Search for the cell housing the specified text and yield its (X, Y) center coordinate. 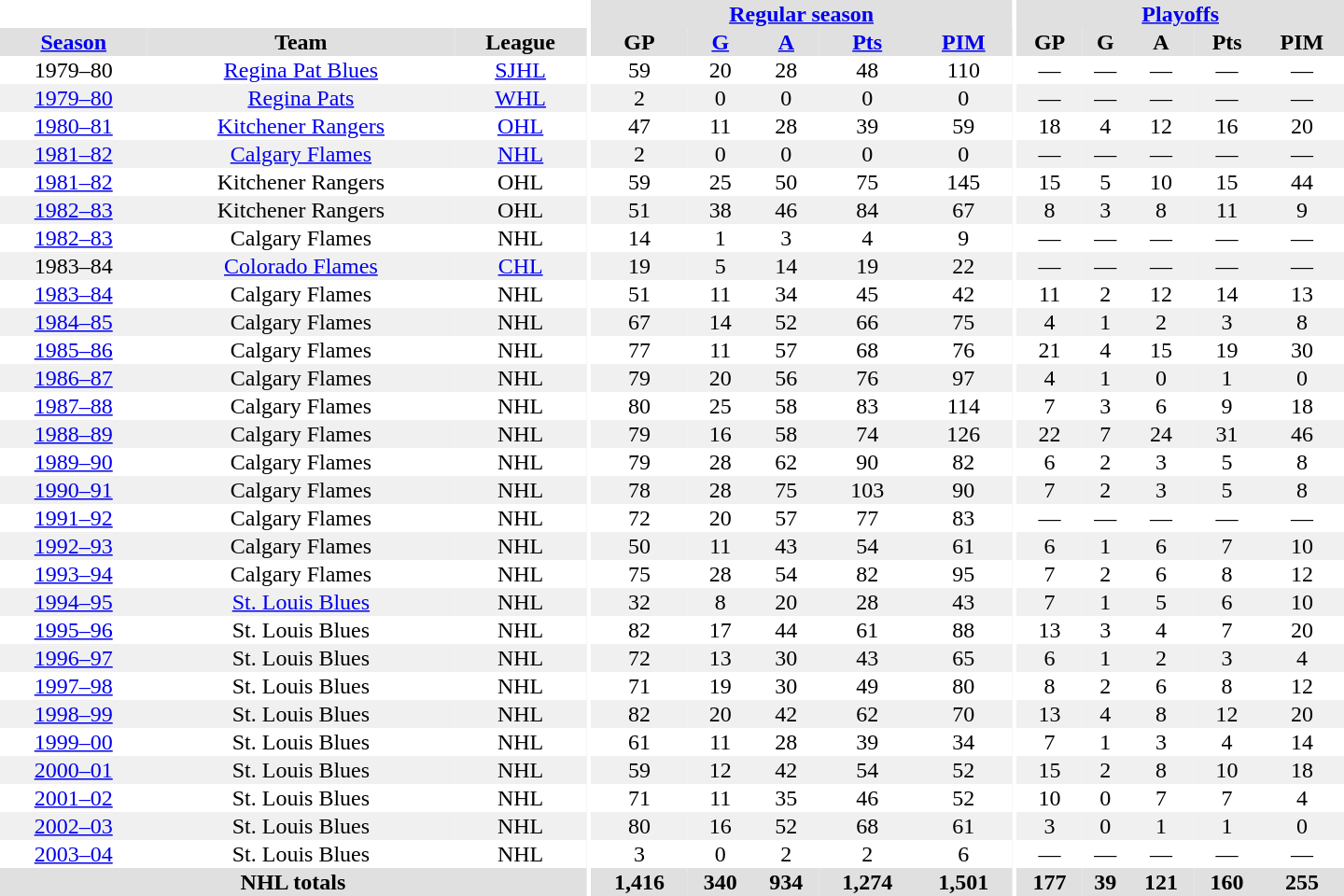
88 (963, 630)
1986–87 (73, 378)
38 (721, 210)
66 (868, 322)
35 (786, 798)
Regina Pat Blues (301, 70)
1,416 (638, 882)
1997–98 (73, 686)
Season (73, 42)
114 (963, 406)
Playoffs (1180, 14)
70 (963, 714)
1996–97 (73, 658)
1992–93 (73, 546)
21 (1049, 350)
84 (868, 210)
97 (963, 378)
110 (963, 70)
65 (963, 658)
Team (301, 42)
48 (868, 70)
2001–02 (73, 798)
74 (868, 434)
WHL (521, 98)
Colorado Flames (301, 266)
1994–95 (73, 602)
45 (868, 294)
49 (868, 686)
255 (1302, 882)
934 (786, 882)
1985–86 (73, 350)
177 (1049, 882)
Regular season (801, 14)
145 (963, 182)
56 (786, 378)
Regina Pats (301, 98)
1,501 (963, 882)
340 (721, 882)
126 (963, 434)
1990–91 (73, 490)
NHL totals (293, 882)
32 (638, 602)
1984–85 (73, 322)
1989–90 (73, 462)
78 (638, 490)
1993–94 (73, 574)
1998–99 (73, 714)
SJHL (521, 70)
2000–01 (73, 770)
League (521, 42)
CHL (521, 266)
1987–88 (73, 406)
160 (1226, 882)
1,274 (868, 882)
1980–81 (73, 126)
1988–89 (73, 434)
47 (638, 126)
17 (721, 630)
121 (1161, 882)
24 (1161, 434)
95 (963, 574)
2002–03 (73, 826)
2003–04 (73, 854)
1991–92 (73, 518)
31 (1226, 434)
1995–96 (73, 630)
1999–00 (73, 742)
103 (868, 490)
